Provide the [x, y] coordinate of the cell's center where the given text is located.  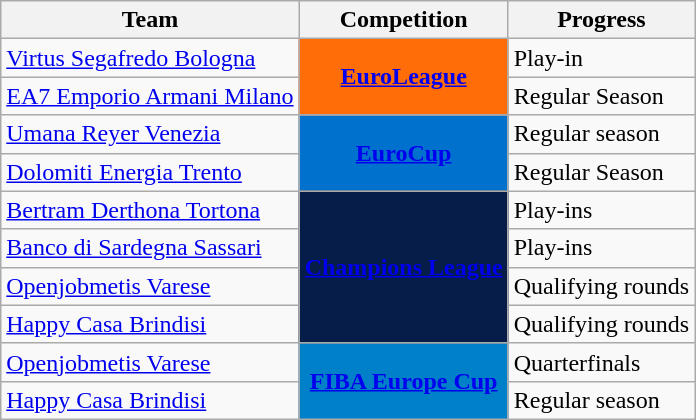
Play-in [601, 58]
Bertram Derthona Tortona [150, 210]
Umana Reyer Venezia [150, 134]
Progress [601, 20]
Team [150, 20]
Champions League [404, 267]
Virtus Segafredo Bologna [150, 58]
FIBA Europe Cup [404, 381]
EuroCup [404, 153]
EuroLeague [404, 77]
Quarterfinals [601, 362]
Banco di Sardegna Sassari [150, 248]
Dolomiti Energia Trento [150, 172]
EA7 Emporio Armani Milano [150, 96]
Competition [404, 20]
